Search for the cell housing the specified text and yield its [X, Y] center coordinate. 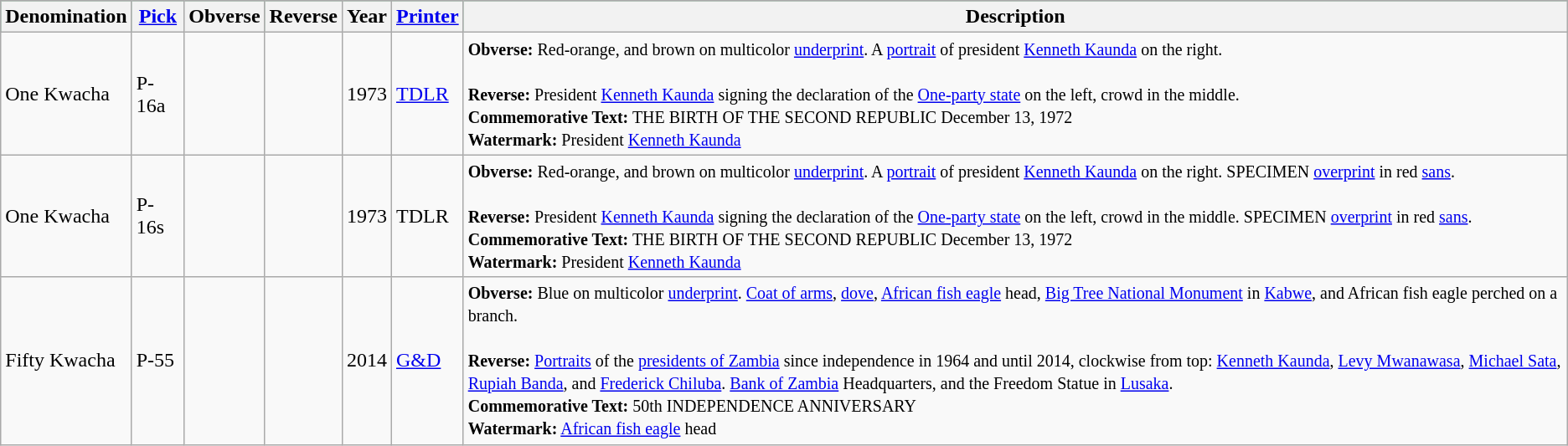
Description [1015, 17]
Year [367, 17]
P-55 [157, 361]
Reverse [303, 17]
Fifty Kwacha [66, 361]
Obverse [224, 17]
Pick [157, 17]
Denomination [66, 17]
Printer [427, 17]
P-16s [157, 216]
G&D [427, 361]
P-16a [157, 94]
2014 [367, 361]
